Detect which cell encompasses the target text, then output its [x, y] center coordinate. 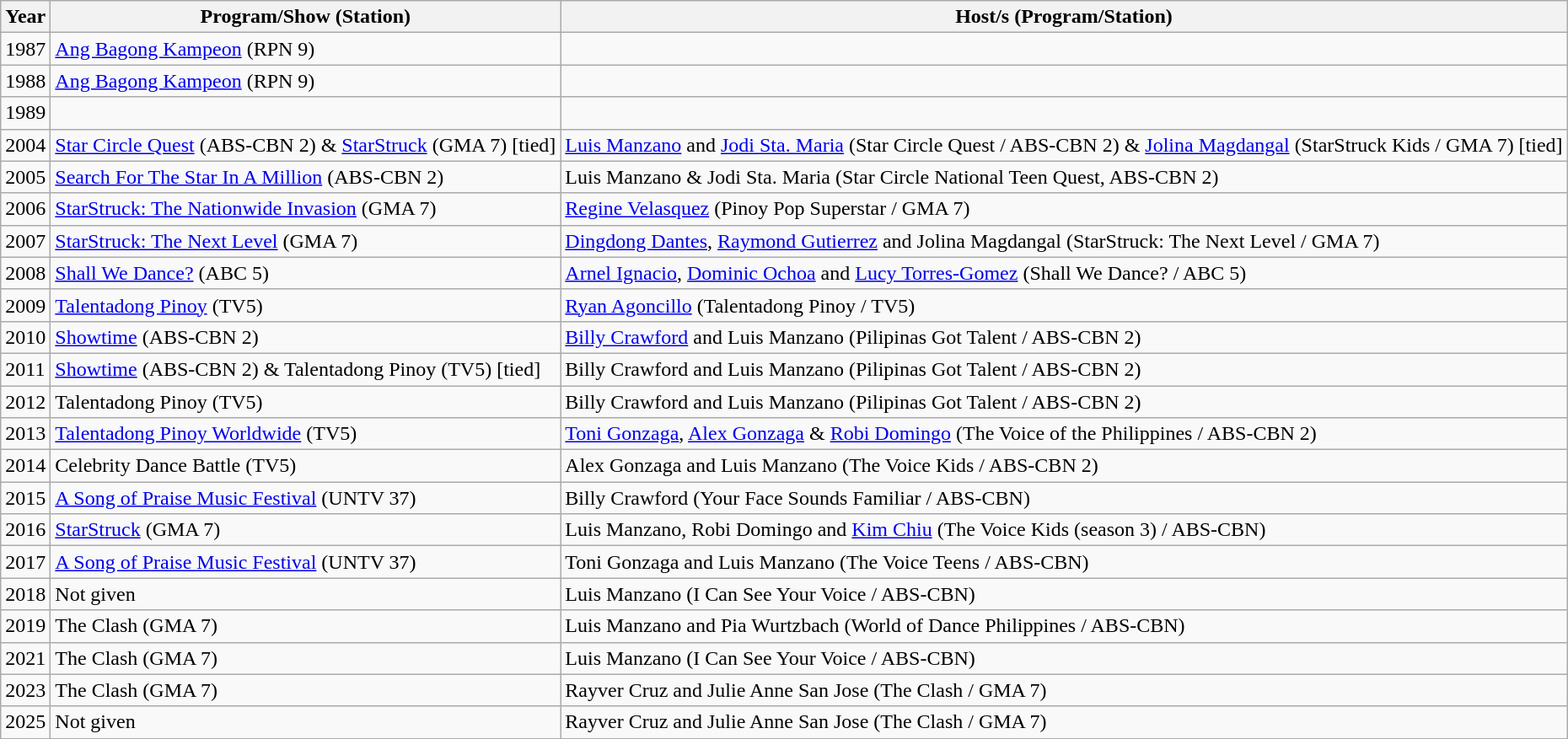
Toni Gonzaga, Alex Gonzaga & Robi Domingo (The Voice of the Philippines / ABS-CBN 2) [1064, 434]
Regine Velasquez (Pinoy Pop Superstar / GMA 7) [1064, 209]
2015 [25, 498]
StarStruck (GMA 7) [305, 530]
Star Circle Quest (ABS-CBN 2) & StarStruck (GMA 7) [tied] [305, 145]
2006 [25, 209]
Alex Gonzaga and Luis Manzano (The Voice Kids / ABS-CBN 2) [1064, 466]
2019 [25, 626]
2011 [25, 369]
2016 [25, 530]
Showtime (ABS-CBN 2) [305, 337]
2013 [25, 434]
2004 [25, 145]
StarStruck: The Next Level (GMA 7) [305, 241]
2025 [25, 722]
Talentadong Pinoy Worldwide (TV5) [305, 434]
2023 [25, 690]
2014 [25, 466]
Luis Manzano and Pia Wurtzbach (World of Dance Philippines / ABS-CBN) [1064, 626]
Luis Manzano and Jodi Sta. Maria (Star Circle Quest / ABS-CBN 2) & Jolina Magdangal (StarStruck Kids / GMA 7) [tied] [1064, 145]
2007 [25, 241]
Year [25, 17]
StarStruck: The Nationwide Invasion (GMA 7) [305, 209]
Host/s (Program/Station) [1064, 17]
2021 [25, 658]
1988 [25, 81]
Search For The Star In A Million (ABS-CBN 2) [305, 177]
2018 [25, 594]
Celebrity Dance Battle (TV5) [305, 466]
2012 [25, 402]
2009 [25, 305]
Arnel Ignacio, Dominic Ochoa and Lucy Torres-Gomez (Shall We Dance? / ABC 5) [1064, 273]
Billy Crawford (Your Face Sounds Familiar / ABS-CBN) [1064, 498]
2005 [25, 177]
Shall We Dance? (ABC 5) [305, 273]
Luis Manzano, Robi Domingo and Kim Chiu (The Voice Kids (season 3) / ABS-CBN) [1064, 530]
Toni Gonzaga and Luis Manzano (The Voice Teens / ABS-CBN) [1064, 562]
Showtime (ABS-CBN 2) & Talentadong Pinoy (TV5) [tied] [305, 369]
2010 [25, 337]
1989 [25, 113]
1987 [25, 49]
Luis Manzano & Jodi Sta. Maria (Star Circle National Teen Quest, ABS-CBN 2) [1064, 177]
Program/Show (Station) [305, 17]
Ryan Agoncillo (Talentadong Pinoy / TV5) [1064, 305]
Dingdong Dantes, Raymond Gutierrez and Jolina Magdangal (StarStruck: The Next Level / GMA 7) [1064, 241]
2017 [25, 562]
2008 [25, 273]
